Return the (x, y) coordinate for the center point of the cell that contains the specified text.  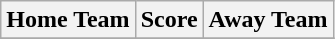
Home Team (68, 20)
Score (169, 20)
Away Team (268, 20)
